Find where the given text appears and provide that cell's center as (x, y) coordinate. 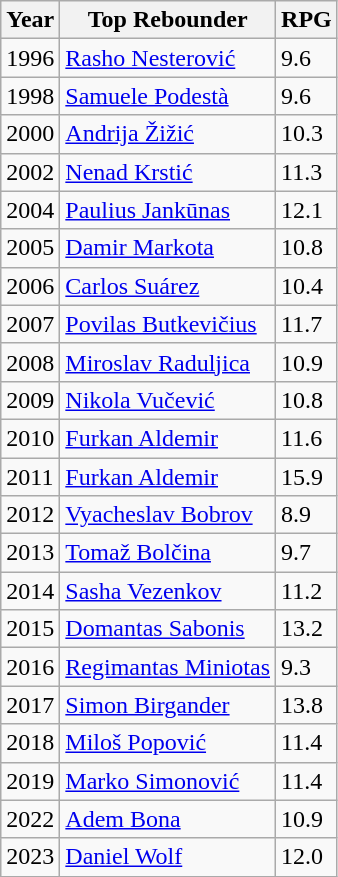
1996 (30, 58)
11.6 (307, 438)
Tomaž Bolčina (168, 553)
Miroslav Raduljica (168, 362)
2011 (30, 477)
2016 (30, 667)
2018 (30, 743)
Domantas Sabonis (168, 629)
2013 (30, 553)
9.7 (307, 553)
Marko Simonović (168, 781)
Simon Birgander (168, 705)
2008 (30, 362)
2015 (30, 629)
Damir Markota (168, 248)
Samuele Podestà (168, 96)
Regimantas Miniotas (168, 667)
12.1 (307, 210)
RPG (307, 20)
Sasha Vezenkov (168, 591)
Paulius Jankūnas (168, 210)
Top Rebounder (168, 20)
2019 (30, 781)
2005 (30, 248)
15.9 (307, 477)
Daniel Wolf (168, 857)
2007 (30, 324)
11.7 (307, 324)
Miloš Popović (168, 743)
8.9 (307, 515)
Nikola Vučević (168, 400)
2017 (30, 705)
2000 (30, 134)
2014 (30, 591)
2009 (30, 400)
Year (30, 20)
Vyacheslav Bobrov (168, 515)
Carlos Suárez (168, 286)
Povilas Butkevičius (168, 324)
13.2 (307, 629)
12.0 (307, 857)
1998 (30, 96)
Andrija Žižić (168, 134)
2010 (30, 438)
10.3 (307, 134)
13.8 (307, 705)
Rasho Nesterović (168, 58)
10.4 (307, 286)
2022 (30, 819)
2002 (30, 172)
Nenad Krstić (168, 172)
9.3 (307, 667)
11.2 (307, 591)
2012 (30, 515)
2006 (30, 286)
2004 (30, 210)
11.3 (307, 172)
2023 (30, 857)
Adem Bona (168, 819)
